Provide the [x, y] coordinate of the cell's center where the given text is located.  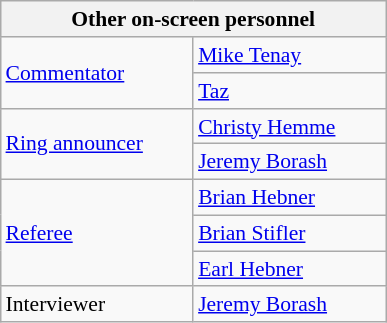
Referee [98, 232]
Commentator [98, 72]
Earl Hebner [290, 269]
Brian Stifler [290, 233]
Mike Tenay [290, 55]
Brian Hebner [290, 197]
Other on-screen personnel [194, 19]
Christy Hemme [290, 126]
Ring announcer [98, 144]
Taz [290, 91]
Interviewer [98, 304]
